Detect which cell encompasses the target text, then output its (x, y) center coordinate. 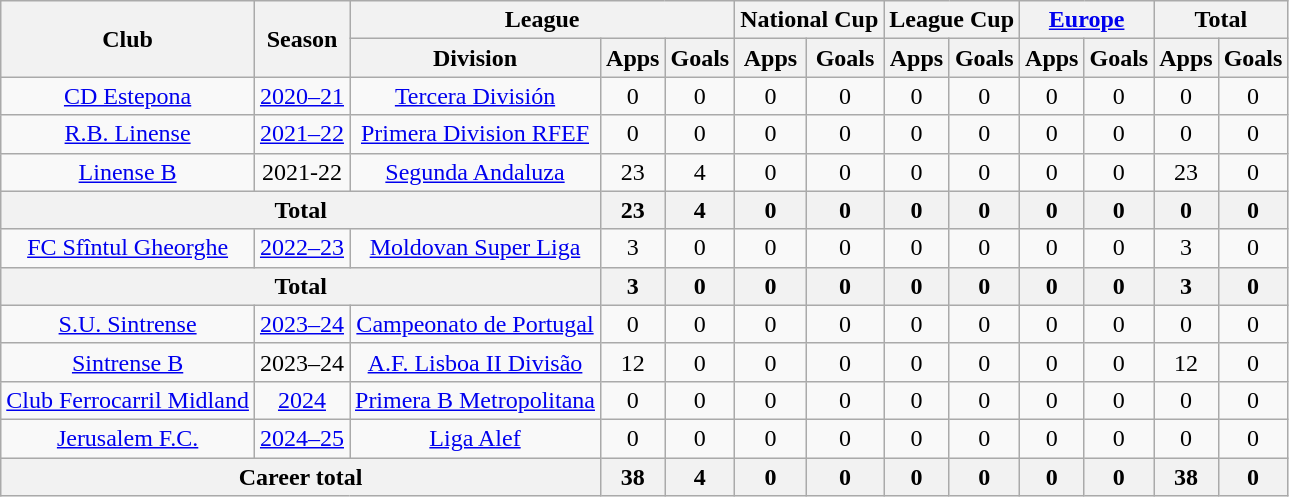
Club Ferrocarril Midland (128, 400)
League Cup (952, 20)
Primera B Metropolitana (476, 400)
Division (476, 58)
2024 (302, 400)
2022–23 (302, 248)
Linense B (128, 172)
2020–21 (302, 96)
FC Sfîntul Gheorghe (128, 248)
National Cup (810, 20)
A.F. Lisboa II Divisão (476, 362)
Europe (1087, 20)
Season (302, 39)
Tercera División (476, 96)
2024–25 (302, 438)
Club (128, 39)
Segunda Andaluza (476, 172)
Sintrense B (128, 362)
Campeonato de Portugal (476, 324)
Jerusalem F.C. (128, 438)
S.U. Sintrense (128, 324)
Moldovan Super Liga (476, 248)
Career total (301, 477)
Primera Division RFEF (476, 134)
2021-22 (302, 172)
League (542, 20)
Liga Alef (476, 438)
2021–22 (302, 134)
R.B. Linense (128, 134)
CD Estepona (128, 96)
